Return (X, Y) of the center of cell containing provided text 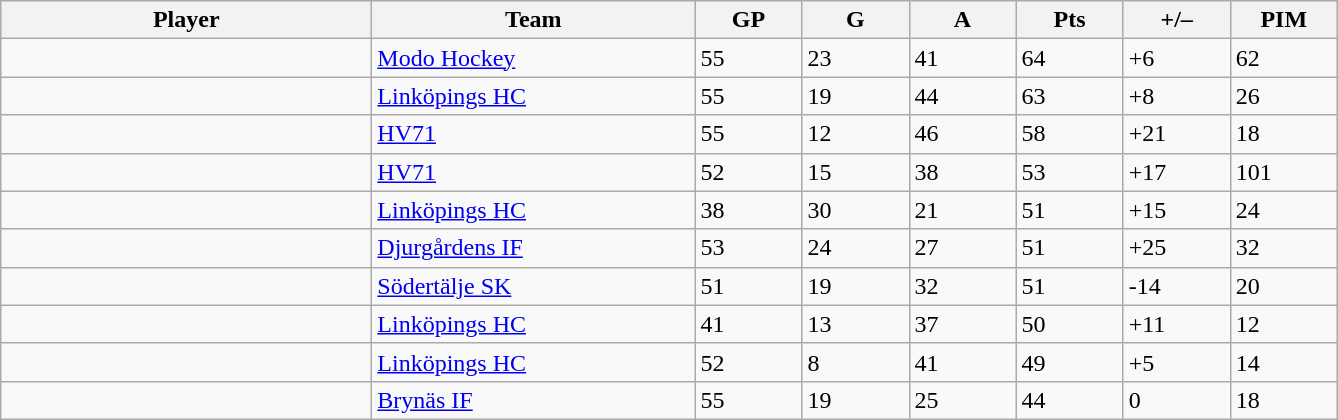
64 (1070, 58)
101 (1284, 172)
Player (186, 20)
+5 (1176, 362)
+15 (1176, 210)
+/– (1176, 20)
13 (856, 324)
Modo Hockey (534, 58)
+11 (1176, 324)
30 (856, 210)
58 (1070, 134)
23 (856, 58)
Brynäs IF (534, 400)
A (962, 20)
GP (748, 20)
46 (962, 134)
+25 (1176, 248)
-14 (1176, 286)
Pts (1070, 20)
62 (1284, 58)
Team (534, 20)
21 (962, 210)
+6 (1176, 58)
8 (856, 362)
Södertälje SK (534, 286)
Djurgårdens IF (534, 248)
PIM (1284, 20)
15 (856, 172)
G (856, 20)
25 (962, 400)
26 (1284, 96)
+17 (1176, 172)
+21 (1176, 134)
63 (1070, 96)
49 (1070, 362)
20 (1284, 286)
14 (1284, 362)
0 (1176, 400)
+8 (1176, 96)
37 (962, 324)
27 (962, 248)
50 (1070, 324)
